Detect which cell encompasses the target text, then output its (X, Y) center coordinate. 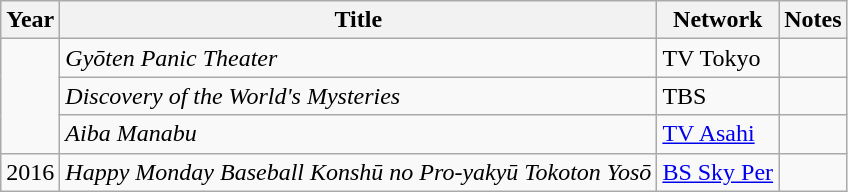
TV Tokyo (718, 58)
TV Asahi (718, 134)
TBS (718, 96)
Aiba Manabu (358, 134)
Discovery of the World's Mysteries (358, 96)
Year (30, 20)
Notes (813, 20)
Gyōten Panic Theater (358, 58)
2016 (30, 172)
BS Sky Per (718, 172)
Network (718, 20)
Happy Monday Baseball Konshū no Pro-yakyū Tokoton Yosō (358, 172)
Title (358, 20)
